Scan for the cell matching the given text and deliver its (x, y) coordinate at center. 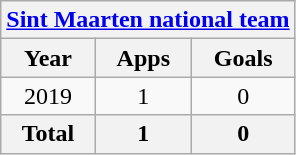
Total (48, 134)
Goals (243, 58)
Year (48, 58)
Sint Maarten national team (148, 20)
2019 (48, 96)
Apps (143, 58)
